Scan for the cell matching the given text and deliver its (X, Y) coordinate at center. 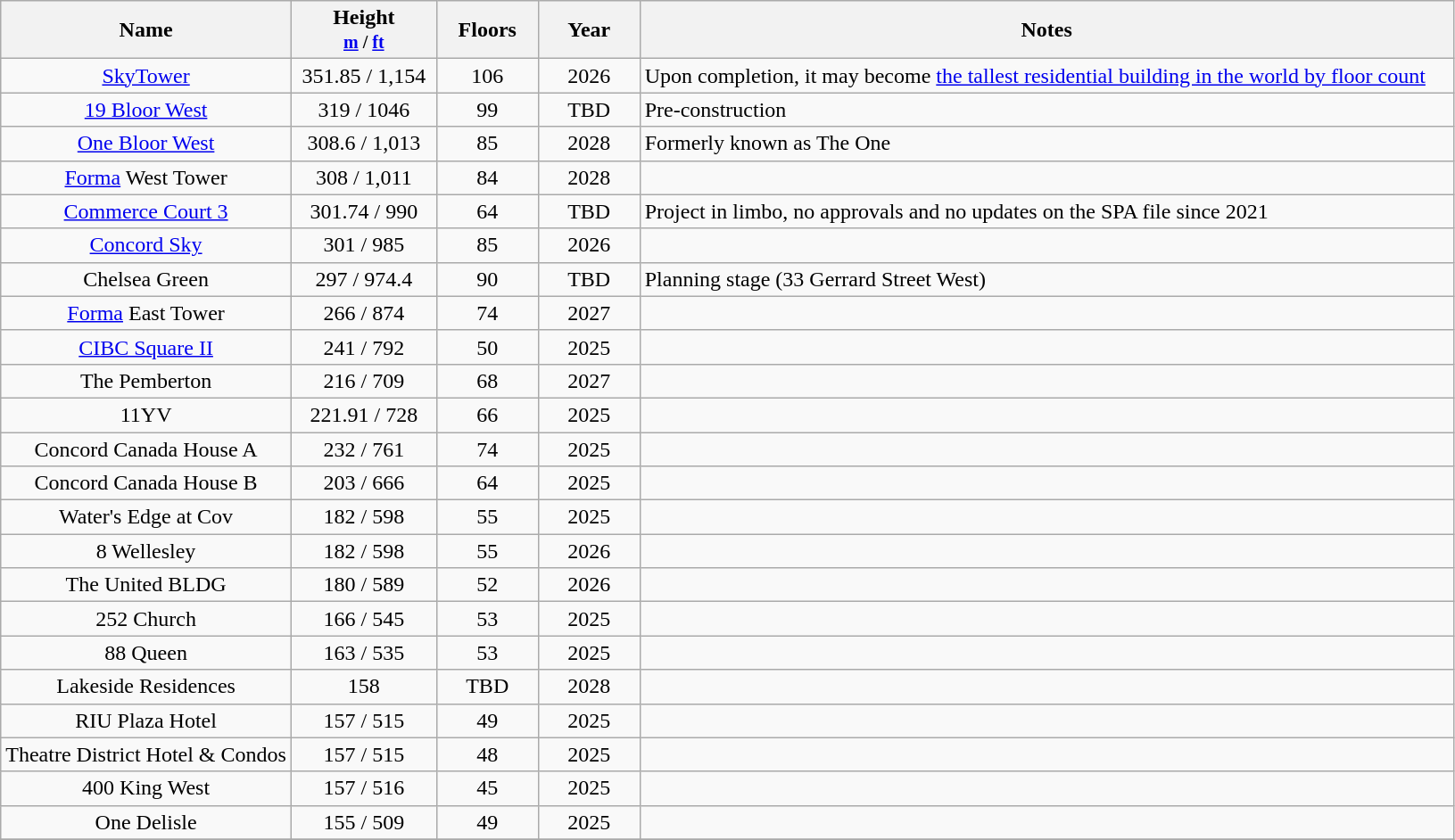
84 (487, 177)
163 / 535 (364, 653)
155 / 509 (364, 822)
90 (487, 279)
99 (487, 110)
19 Bloor West (146, 110)
166 / 545 (364, 619)
Notes (1046, 30)
Concord Canada House B (146, 483)
48 (487, 754)
The Pemberton (146, 381)
252 Church (146, 619)
351.85 / 1,154 (364, 76)
Lakeside Residences (146, 687)
301 / 985 (364, 245)
Year (589, 30)
66 (487, 415)
221.91 / 728 (364, 415)
Water's Edge at Cov (146, 517)
52 (487, 585)
RIU Plaza Hotel (146, 721)
Formerly known as The One (1046, 144)
Concord Sky (146, 245)
CIBC Square II (146, 347)
308 / 1,011 (364, 177)
Chelsea Green (146, 279)
68 (487, 381)
Commerce Court 3 (146, 211)
319 / 1046 (364, 110)
301.74 / 990 (364, 211)
158 (364, 687)
88 Queen (146, 653)
Concord Canada House A (146, 449)
157 / 516 (364, 788)
One Bloor West (146, 144)
216 / 709 (364, 381)
Name (146, 30)
Theatre District Hotel & Condos (146, 754)
SkyTower (146, 76)
Heightm / ft (364, 30)
297 / 974.4 (364, 279)
180 / 589 (364, 585)
Project in limbo, no approvals and no updates on the SPA file since 2021 (1046, 211)
Planning stage (33 Gerrard Street West) (1046, 279)
45 (487, 788)
Pre-construction (1046, 110)
Forma West Tower (146, 177)
Forma East Tower (146, 313)
11YV (146, 415)
Floors (487, 30)
203 / 666 (364, 483)
308.6 / 1,013 (364, 144)
241 / 792 (364, 347)
8 Wellesley (146, 551)
The United BLDG (146, 585)
One Delisle (146, 822)
232 / 761 (364, 449)
266 / 874 (364, 313)
400 King West (146, 788)
50 (487, 347)
Upon completion, it may become the tallest residential building in the world by floor count (1046, 76)
106 (487, 76)
